Determine the (x, y) coordinate at the center of the cell enclosing the given text.  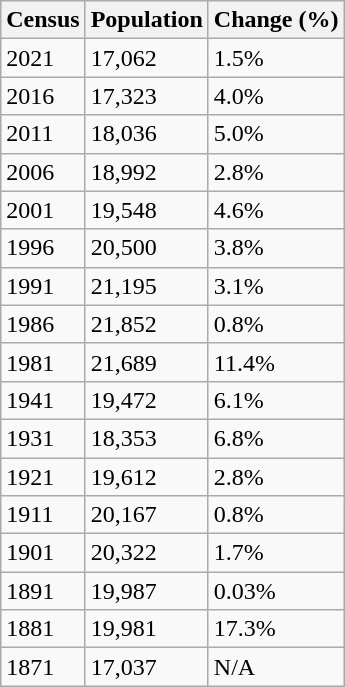
6.1% (276, 400)
19,548 (146, 210)
19,987 (146, 591)
1891 (43, 591)
1901 (43, 553)
11.4% (276, 362)
1941 (43, 400)
20,167 (146, 515)
19,612 (146, 477)
2006 (43, 172)
19,981 (146, 629)
1871 (43, 667)
4.6% (276, 210)
1986 (43, 324)
21,689 (146, 362)
20,500 (146, 248)
1.7% (276, 553)
1991 (43, 286)
17,323 (146, 96)
17,037 (146, 667)
Census (43, 20)
2021 (43, 58)
3.8% (276, 248)
18,992 (146, 172)
19,472 (146, 400)
Change (%) (276, 20)
1921 (43, 477)
1996 (43, 248)
21,852 (146, 324)
20,322 (146, 553)
4.0% (276, 96)
N/A (276, 667)
2016 (43, 96)
1931 (43, 438)
17,062 (146, 58)
17.3% (276, 629)
2001 (43, 210)
Population (146, 20)
5.0% (276, 134)
21,195 (146, 286)
1911 (43, 515)
3.1% (276, 286)
0.03% (276, 591)
1881 (43, 629)
1981 (43, 362)
18,353 (146, 438)
18,036 (146, 134)
2011 (43, 134)
6.8% (276, 438)
1.5% (276, 58)
